Return the [X, Y] coordinate for the center point of the cell that contains the specified text.  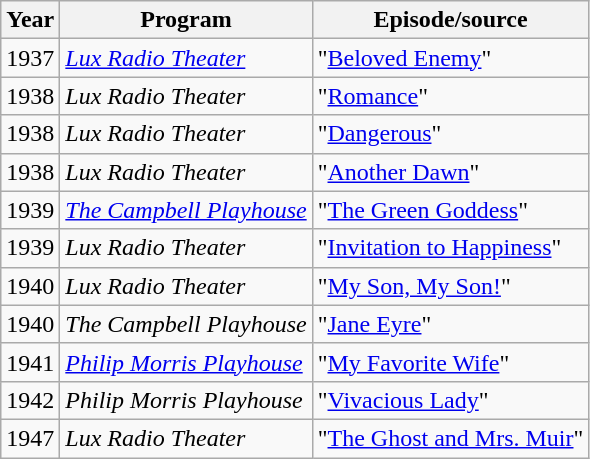
Episode/source [450, 20]
"Romance" [450, 96]
Year [30, 20]
"My Favorite Wife" [450, 362]
"The Green Goddess" [450, 210]
"Invitation to Happiness" [450, 248]
"Dangerous" [450, 134]
1941 [30, 362]
"My Son, My Son!" [450, 286]
1947 [30, 438]
1937 [30, 58]
"Vivacious Lady" [450, 400]
"Beloved Enemy" [450, 58]
1942 [30, 400]
"Another Dawn" [450, 172]
"The Ghost and Mrs. Muir" [450, 438]
"Jane Eyre" [450, 324]
Program [186, 20]
